Find where the given text appears and provide that cell's center as [X, Y] coordinate. 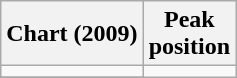
Peakposition [189, 34]
Chart (2009) [72, 34]
